Provide the [x, y] coordinate of the cell's center where the given text is located.  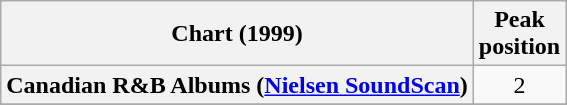
Peakposition [519, 34]
2 [519, 85]
Canadian R&B Albums (Nielsen SoundScan) [238, 85]
Chart (1999) [238, 34]
